Return [X, Y] of the center of cell containing provided text 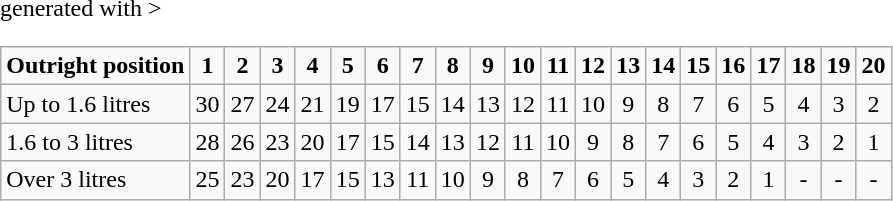
27 [242, 104]
Over 3 litres [96, 180]
26 [242, 142]
16 [734, 66]
Up to 1.6 litres [96, 104]
21 [312, 104]
24 [278, 104]
28 [208, 142]
1.6 to 3 litres [96, 142]
18 [804, 66]
30 [208, 104]
Outright position [96, 66]
25 [208, 180]
